Detect which cell encompasses the target text, then output its [x, y] center coordinate. 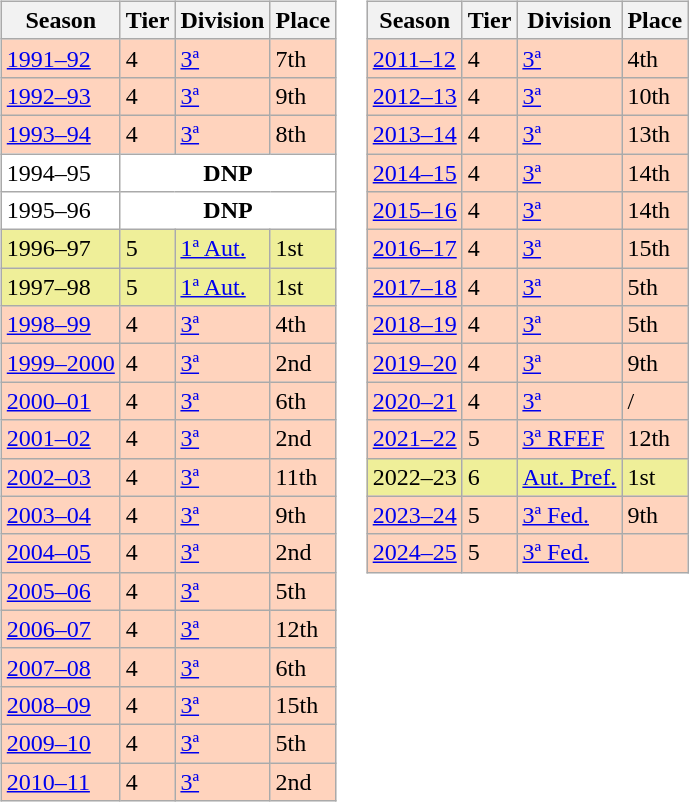
2011–12 [414, 58]
6 [490, 477]
1991–92 [60, 58]
8th [303, 134]
2024–25 [414, 553]
2022–23 [414, 477]
2017–18 [414, 287]
2021–22 [414, 439]
11th [303, 477]
2005–06 [60, 591]
2015–16 [414, 211]
2003–04 [60, 515]
1998–99 [60, 325]
2010–11 [60, 781]
10th [655, 96]
/ [655, 401]
13th [655, 134]
2019–20 [414, 363]
Aut. Pref. [570, 477]
1992–93 [60, 96]
2012–13 [414, 96]
2004–05 [60, 553]
2002–03 [60, 477]
1996–97 [60, 249]
2016–17 [414, 249]
7th [303, 58]
2009–10 [60, 743]
1995–96 [60, 211]
2001–02 [60, 439]
2023–24 [414, 515]
1994–95 [60, 173]
2008–09 [60, 705]
2007–08 [60, 667]
2013–14 [414, 134]
1999–2000 [60, 363]
2018–19 [414, 325]
1993–94 [60, 134]
3ª RFEF [570, 439]
2000–01 [60, 401]
2006–07 [60, 629]
2014–15 [414, 173]
1997–98 [60, 287]
2020–21 [414, 401]
